Capture the cell that displays the provided text and extract its (X, Y) central coordinate. 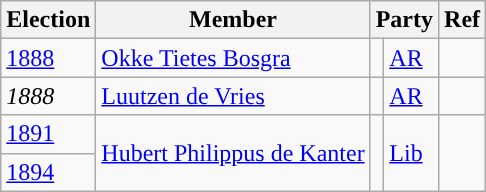
1894 (48, 172)
Okke Tietes Bosgra (233, 58)
Ref (462, 20)
Party (404, 20)
Hubert Philippus de Kanter (233, 153)
1891 (48, 134)
Member (233, 20)
Luutzen de Vries (233, 96)
Lib (412, 153)
Election (48, 20)
